From the cell containing the given text, extract its center point as [X, Y] coordinate. 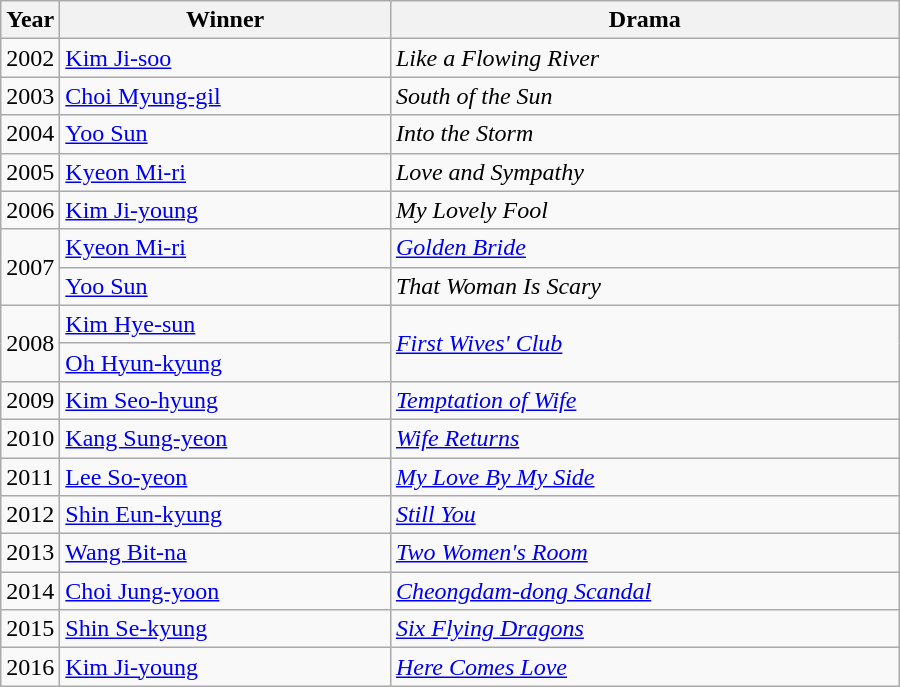
2008 [30, 343]
Kim Ji-soo [226, 58]
2013 [30, 553]
Golden Bride [644, 248]
2003 [30, 96]
Into the Storm [644, 134]
Love and Sympathy [644, 172]
Wife Returns [644, 438]
Choi Myung-gil [226, 96]
Here Comes Love [644, 667]
2016 [30, 667]
Two Women's Room [644, 553]
2007 [30, 267]
That Woman Is Scary [644, 286]
2012 [30, 515]
Kim Seo-hyung [226, 400]
Wang Bit-na [226, 553]
Shin Se-kyung [226, 629]
Lee So-yeon [226, 477]
2011 [30, 477]
2004 [30, 134]
Temptation of Wife [644, 400]
Choi Jung-yoon [226, 591]
Like a Flowing River [644, 58]
Kang Sung-yeon [226, 438]
Drama [644, 20]
First Wives' Club [644, 343]
Winner [226, 20]
2005 [30, 172]
Six Flying Dragons [644, 629]
2002 [30, 58]
Still You [644, 515]
Oh Hyun-kyung [226, 362]
2006 [30, 210]
My Lovely Fool [644, 210]
Shin Eun-kyung [226, 515]
My Love By My Side [644, 477]
South of the Sun [644, 96]
2009 [30, 400]
Cheongdam-dong Scandal [644, 591]
Year [30, 20]
2010 [30, 438]
2015 [30, 629]
2014 [30, 591]
Kim Hye-sun [226, 324]
